Return the (X, Y) coordinate for the center point of the cell that contains the specified text.  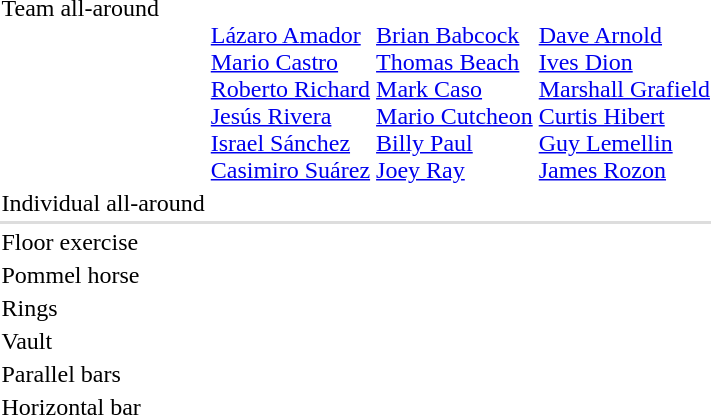
Floor exercise (103, 242)
Individual all-around (103, 203)
Vault (103, 341)
Parallel bars (103, 374)
Pommel horse (103, 275)
Rings (103, 308)
